Extract the [x, y] coordinate from the center of the cell holding the provided text.  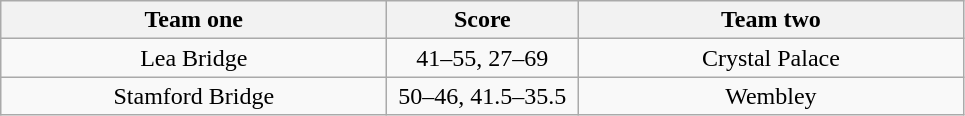
Team two [771, 20]
41–55, 27–69 [482, 58]
Wembley [771, 96]
Lea Bridge [194, 58]
Team one [194, 20]
50–46, 41.5–35.5 [482, 96]
Crystal Palace [771, 58]
Stamford Bridge [194, 96]
Score [482, 20]
